For the text-containing cell, return its midpoint in [X, Y] coordinate format. 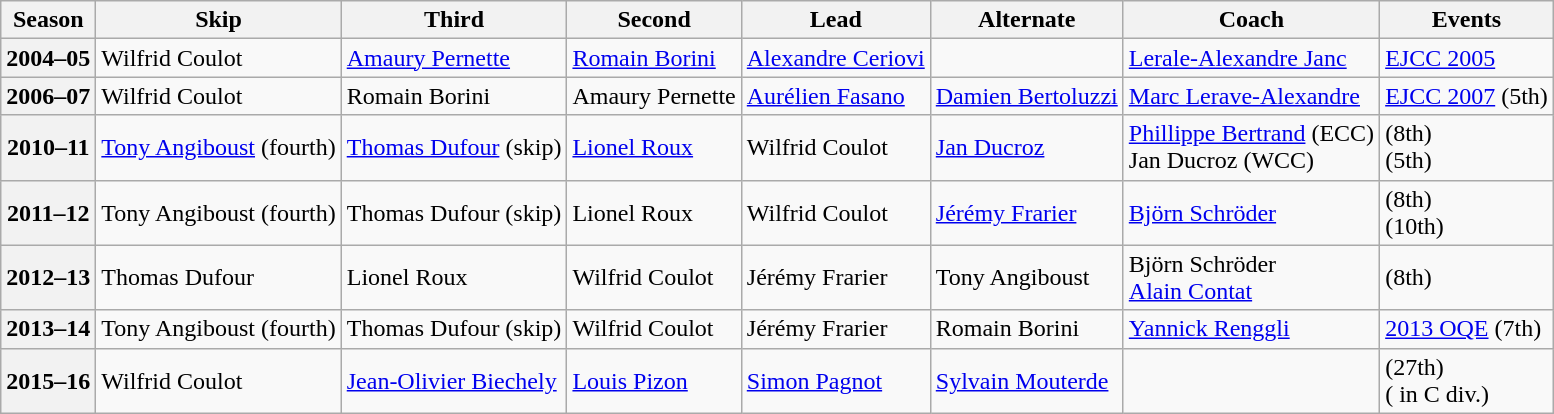
Simon Pagnot [836, 380]
Thomas Dufour [218, 278]
Coach [1251, 20]
2006–07 [48, 96]
2011–12 [48, 212]
Lerale-Alexandre Janc [1251, 58]
Björn SchröderAlain Contat [1251, 278]
Third [454, 20]
Damien Bertoluzzi [1026, 96]
(8th) [1467, 278]
Phillippe Bertrand (ECC)Jan Ducroz (WCC) [1251, 148]
2012–13 [48, 278]
(8th) (5th) [1467, 148]
Yannick Renggli [1251, 329]
Jan Ducroz [1026, 148]
Alternate [1026, 20]
EJCC 2005 [1467, 58]
Louis Pizon [654, 380]
Second [654, 20]
Aurélien Fasano [836, 96]
2013–14 [48, 329]
2004–05 [48, 58]
Björn Schröder [1251, 212]
Season [48, 20]
EJCC 2007 (5th) [1467, 96]
2015–16 [48, 380]
Skip [218, 20]
(27th)( in C div.) [1467, 380]
2013 OQE (7th) [1467, 329]
Lead [836, 20]
Alexandre Ceriovi [836, 58]
Marc Lerave-Alexandre [1251, 96]
Jean-Olivier Biechely [454, 380]
Sylvain Mouterde [1026, 380]
Tony Angiboust [1026, 278]
(8th) (10th) [1467, 212]
Events [1467, 20]
2010–11 [48, 148]
